Detect which cell encompasses the target text, then output its (x, y) center coordinate. 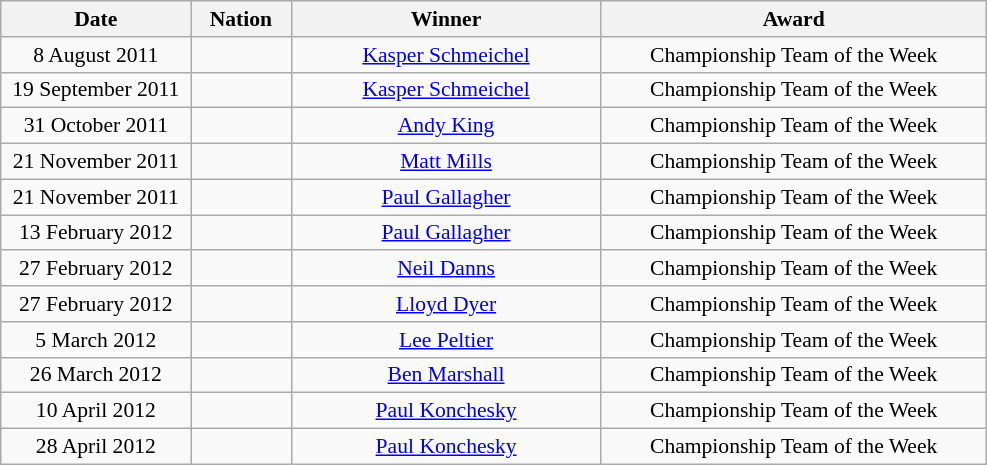
31 October 2011 (96, 126)
Award (794, 19)
Date (96, 19)
Winner (446, 19)
26 March 2012 (96, 375)
28 April 2012 (96, 447)
Ben Marshall (446, 375)
Lloyd Dyer (446, 304)
Nation (241, 19)
Lee Peltier (446, 340)
19 September 2011 (96, 90)
8 August 2011 (96, 55)
10 April 2012 (96, 411)
13 February 2012 (96, 233)
Matt Mills (446, 162)
Andy King (446, 126)
Neil Danns (446, 269)
5 March 2012 (96, 340)
